Find where the given text appears and provide that cell's center as (x, y) coordinate. 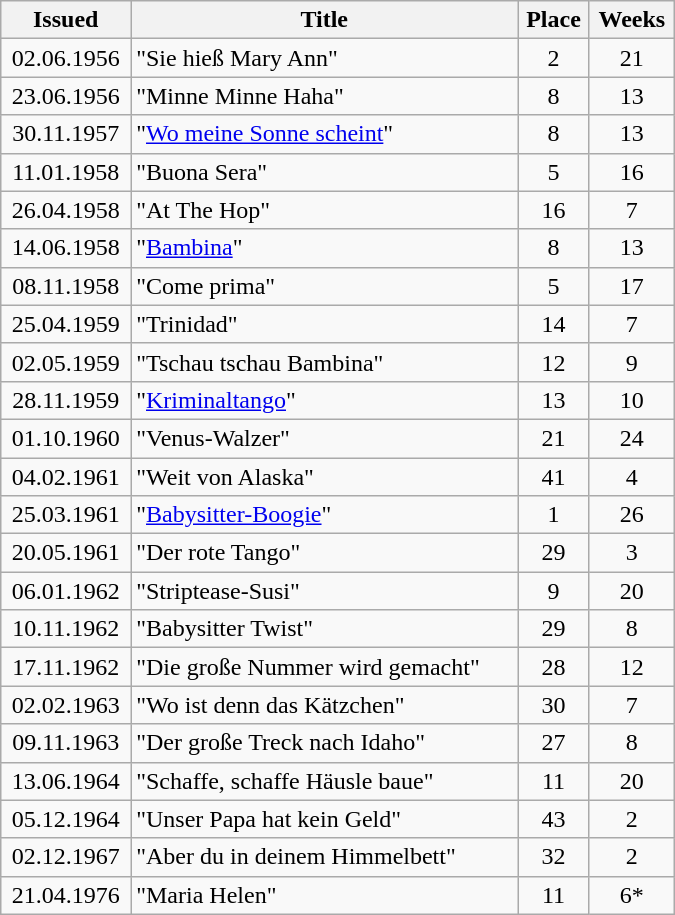
Place (554, 20)
"Kriminaltango" (324, 400)
06.01.1962 (66, 591)
20.05.1961 (66, 553)
"Der rote Tango" (324, 553)
Issued (66, 20)
3 (632, 553)
02.06.1956 (66, 58)
11.01.1958 (66, 172)
"Come prima" (324, 286)
"Aber du in deinem Himmelbett" (324, 857)
"Striptease-Susi" (324, 591)
04.02.1961 (66, 477)
02.02.1963 (66, 705)
28 (554, 667)
"Sie hieß Mary Ann" (324, 58)
25.03.1961 (66, 515)
10.11.1962 (66, 629)
"Babysitter-Boogie" (324, 515)
21.04.1976 (66, 895)
"Babysitter Twist" (324, 629)
"Der große Treck nach Idaho" (324, 743)
26.04.1958 (66, 210)
10 (632, 400)
"Tschau tschau Bambina" (324, 362)
01.10.1960 (66, 438)
"Bambina" (324, 248)
"Unser Papa hat kein Geld" (324, 819)
"Schaffe, schaffe Häusle baue" (324, 781)
24 (632, 438)
25.04.1959 (66, 324)
"Maria Helen" (324, 895)
"Trinidad" (324, 324)
08.11.1958 (66, 286)
23.06.1956 (66, 96)
17.11.1962 (66, 667)
30.11.1957 (66, 134)
"Die große Nummer wird gemacht" (324, 667)
"Wo meine Sonne scheint" (324, 134)
02.12.1967 (66, 857)
17 (632, 286)
Weeks (632, 20)
27 (554, 743)
1 (554, 515)
"Wo ist denn das Kätzchen" (324, 705)
"At The Hop" (324, 210)
Title (324, 20)
6* (632, 895)
09.11.1963 (66, 743)
41 (554, 477)
30 (554, 705)
05.12.1964 (66, 819)
26 (632, 515)
"Venus-Walzer" (324, 438)
"Minne Minne Haha" (324, 96)
14 (554, 324)
14.06.1958 (66, 248)
"Buona Sera" (324, 172)
28.11.1959 (66, 400)
"Weit von Alaska" (324, 477)
02.05.1959 (66, 362)
13.06.1964 (66, 781)
4 (632, 477)
43 (554, 819)
32 (554, 857)
